Identify which cell holds the provided text, then report its (x, y) central coordinate. 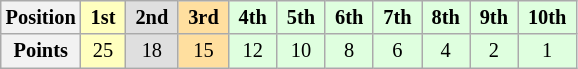
10 (301, 51)
15 (203, 51)
5th (301, 17)
4 (446, 51)
6 (397, 51)
3rd (203, 17)
2 (494, 51)
1 (547, 51)
10th (547, 17)
8th (446, 17)
6th (349, 17)
18 (152, 51)
25 (104, 51)
8 (349, 51)
1st (104, 17)
12 (253, 51)
7th (397, 17)
2nd (152, 17)
4th (253, 17)
9th (494, 17)
Position (41, 17)
Points (41, 51)
